For the text-containing cell, return its midpoint in [x, y] coordinate format. 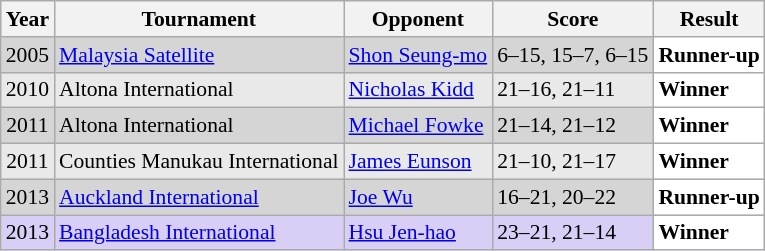
16–21, 20–22 [572, 197]
Result [708, 19]
Year [28, 19]
23–21, 21–14 [572, 233]
Auckland International [199, 197]
Hsu Jen-hao [418, 233]
Tournament [199, 19]
21–14, 21–12 [572, 126]
Malaysia Satellite [199, 55]
Michael Fowke [418, 126]
2005 [28, 55]
Bangladesh International [199, 233]
21–10, 21–17 [572, 162]
6–15, 15–7, 6–15 [572, 55]
Counties Manukau International [199, 162]
2010 [28, 90]
Opponent [418, 19]
Nicholas Kidd [418, 90]
Joe Wu [418, 197]
Score [572, 19]
21–16, 21–11 [572, 90]
James Eunson [418, 162]
Shon Seung-mo [418, 55]
